Search for the cell housing the specified text and yield its [x, y] center coordinate. 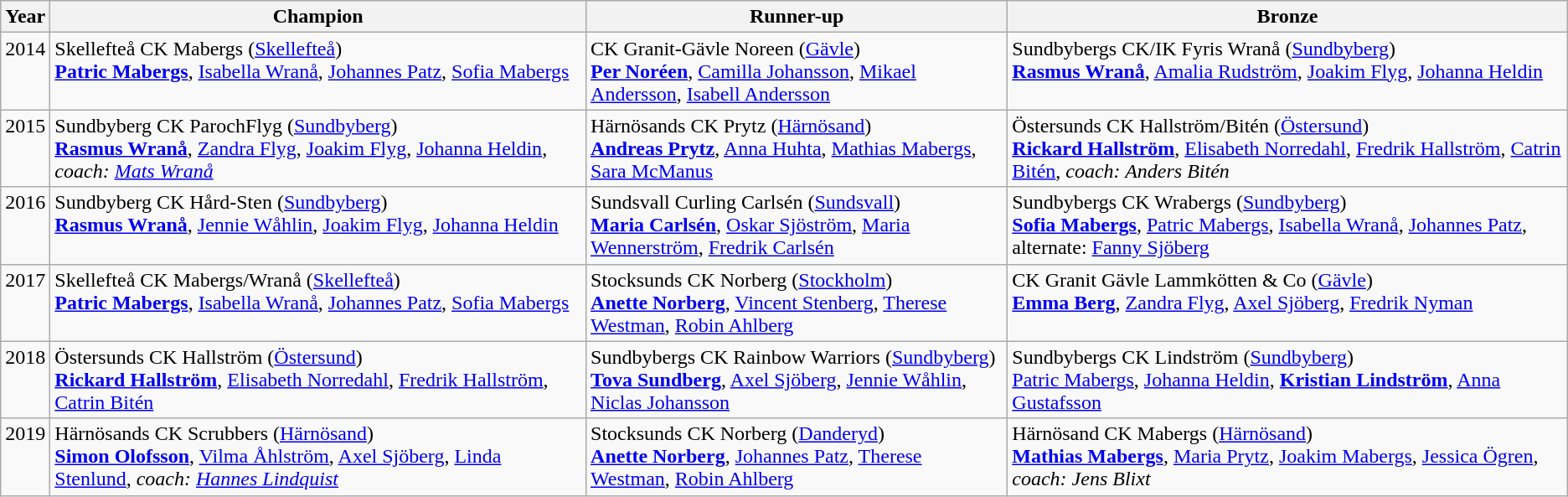
Stocksunds CK Norberg (Stockholm)Anette Norberg, Vincent Stenberg, Therese Westman, Robin Ahlberg [797, 303]
Sundbyberg CK Hård-Sten (Sundbyberg)Rasmus Wranå, Jennie Wåhlin, Joakim Flyg, Johanna Heldin [318, 225]
Year [25, 17]
Härnösands CK Scrubbers (Härnösand)Simon Olofsson, Vilma Åhlström, Axel Sjöberg, Linda Stenlund, coach: Hannes Lindquist [318, 457]
2014 [25, 71]
Härnösands CK Prytz (Härnösand)Andreas Prytz, Anna Huhta, Mathias Mabergs, Sara McManus [797, 148]
Bronze [1287, 17]
2017 [25, 303]
Härnösand CK Mabergs (Härnösand)Mathias Mabergs, Maria Prytz, Joakim Mabergs, Jessica Ögren, coach: Jens Blixt [1287, 457]
Skellefteå CK Mabergs/Wranå (Skellefteå)Patric Mabergs, Isabella Wranå, Johannes Patz, Sofia Mabergs [318, 303]
CK Granit-Gävle Noreen (Gävle)Per Noréen, Camilla Johansson, Mikael Andersson, Isabell Andersson [797, 71]
Stocksunds CK Norberg (Danderyd)Anette Norberg, Johannes Patz, Therese Westman, Robin Ahlberg [797, 457]
Östersunds CK Hallström/Bitén (Östersund)Rickard Hallström, Elisabeth Norredahl, Fredrik Hallström, Catrin Bitén, coach: Anders Bitén [1287, 148]
Runner-up [797, 17]
Sundbybergs CK Wrabergs (Sundbyberg)Sofia Mabergs, Patric Mabergs, Isabella Wranå, Johannes Patz, alternate: Fanny Sjöberg [1287, 225]
Skellefteå CK Mabergs (Skellefteå)Patric Mabergs, Isabella Wranå, Johannes Patz, Sofia Mabergs [318, 71]
Sundbybergs CK/IK Fyris Wranå (Sundbyberg)Rasmus Wranå, Amalia Rudström, Joakim Flyg, Johanna Heldin [1287, 71]
Sundbybergs CK Lindström (Sundbyberg)Patric Mabergs, Johanna Heldin, Kristian Lindström, Anna Gustafsson [1287, 380]
Sundsvall Curling Carlsén (Sundsvall)Maria Carlsén, Oskar Sjöström, Maria Wennerström, Fredrik Carlsén [797, 225]
2018 [25, 380]
Sundbybergs CK Rainbow Warriors (Sundbyberg)Tova Sundberg, Axel Sjöberg, Jennie Wåhlin, Niclas Johansson [797, 380]
2015 [25, 148]
2016 [25, 225]
CK Granit Gävle Lammkötten & Co (Gävle)Emma Berg, Zandra Flyg, Axel Sjöberg, Fredrik Nyman [1287, 303]
Champion [318, 17]
Sundbyberg CK ParochFlyg (Sundbyberg)Rasmus Wranå, Zandra Flyg, Joakim Flyg, Johanna Heldin, coach: Mats Wranå [318, 148]
Östersunds CK Hallström (Östersund)Rickard Hallström, Elisabeth Norredahl, Fredrik Hallström, Catrin Bitén [318, 380]
2019 [25, 457]
